Find where the given text appears and provide that cell's center as (x, y) coordinate. 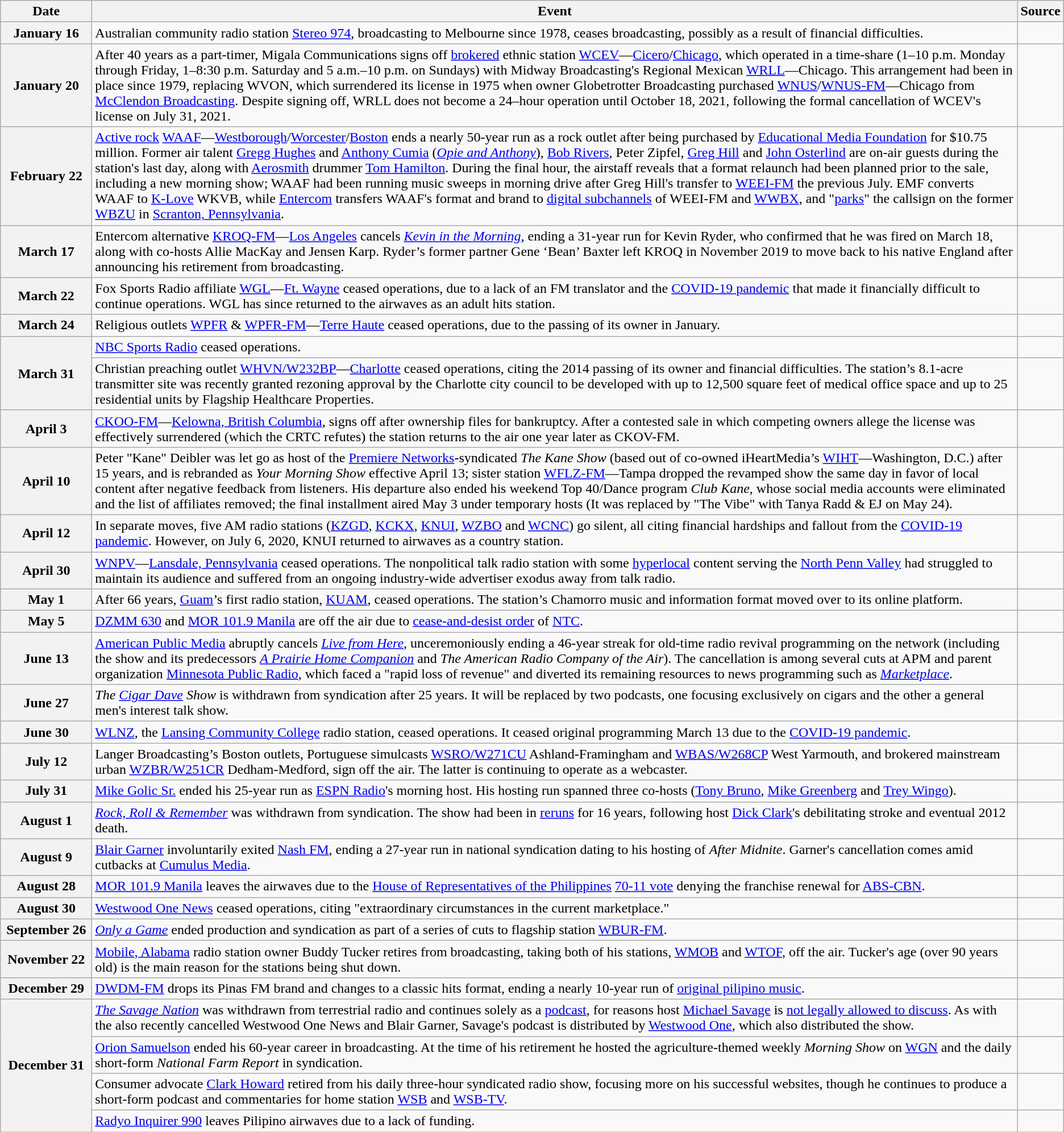
December 29 (47, 988)
July 31 (47, 791)
Source (1040, 11)
Religious outlets WPFR & WPFR-FM—Terre Haute ceased operations, due to the passing of its owner in January. (555, 325)
April 10 (47, 481)
August 30 (47, 908)
December 31 (47, 1065)
June 30 (47, 732)
Only a Game ended production and syndication as part of a series of cuts to flagship station WBUR-FM. (555, 930)
April 12 (47, 533)
June 13 (47, 658)
August 9 (47, 857)
WLNZ, the Lansing Community College radio station, ceased operations. It ceased original programming March 13 due to the COVID-19 pandemic. (555, 732)
April 30 (47, 570)
July 12 (47, 762)
MOR 101.9 Manila leaves the airwaves due to the House of Representatives of the Philippines 70-11 vote denying the franchise renewal for ABS-CBN. (555, 886)
January 20 (47, 85)
Radyo Inquirer 990 leaves Pilipino airwaves due to a lack of funding. (555, 1121)
DWDM-FM drops its Pinas FM brand and changes to a classic hits format, ending a nearly 10-year run of original pilipino music. (555, 988)
DZMM 630 and MOR 101.9 Manila are off the air due to cease-and-desist order of NTC. (555, 621)
March 22 (47, 296)
June 27 (47, 703)
Event (555, 11)
November 22 (47, 959)
May 1 (47, 600)
March 17 (47, 251)
NBC Sports Radio ceased operations. (555, 347)
September 26 (47, 930)
April 3 (47, 429)
Westwood One News ceased operations, citing "extraordinary circumstances in the current marketplace." (555, 908)
January 16 (47, 33)
August 1 (47, 820)
February 22 (47, 176)
August 28 (47, 886)
March 31 (47, 373)
March 24 (47, 325)
Date (47, 11)
May 5 (47, 621)
